Capture the cell that displays the provided text and extract its (X, Y) central coordinate. 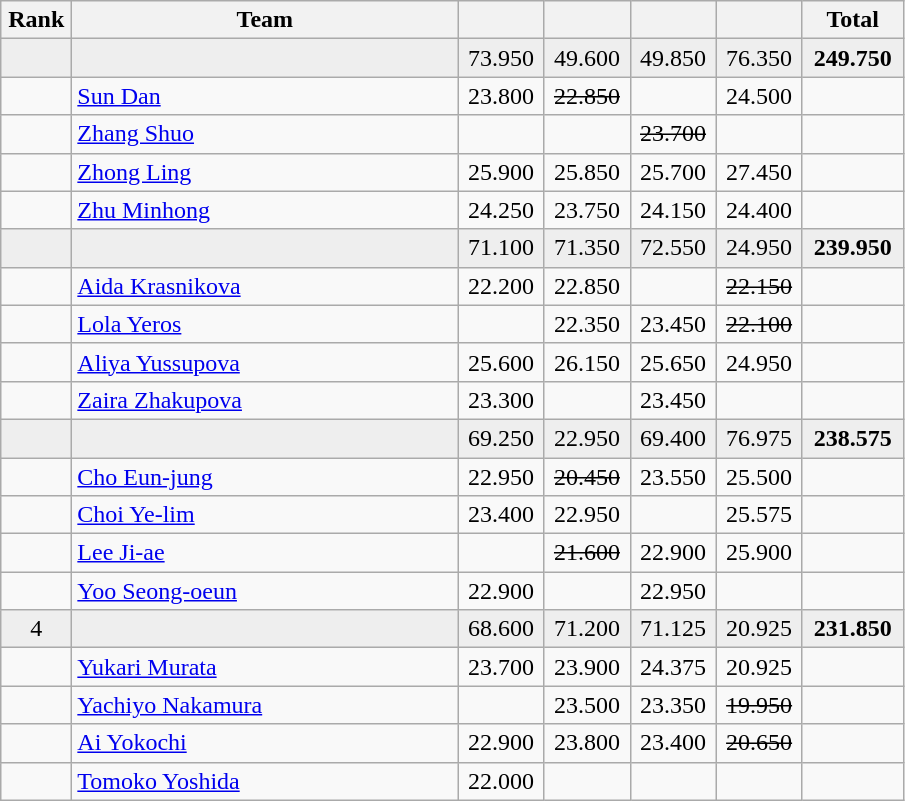
24.250 (501, 210)
Zhang Shuo (265, 134)
49.600 (587, 58)
26.150 (587, 362)
49.850 (673, 58)
Cho Eun-jung (265, 477)
72.550 (673, 248)
Zhu Minhong (265, 210)
238.575 (852, 438)
19.950 (759, 705)
Yoo Seong-oeun (265, 591)
Total (852, 20)
71.100 (501, 248)
22.100 (759, 324)
76.350 (759, 58)
23.300 (501, 400)
Rank (36, 20)
23.500 (587, 705)
Yukari Murata (265, 667)
Tomoko Yoshida (265, 781)
69.250 (501, 438)
239.950 (852, 248)
Zaira Zhakupova (265, 400)
25.700 (673, 172)
Aida Krasnikova (265, 286)
23.750 (587, 210)
25.575 (759, 515)
24.500 (759, 96)
24.375 (673, 667)
25.650 (673, 362)
76.975 (759, 438)
249.750 (852, 58)
24.400 (759, 210)
71.200 (587, 629)
20.650 (759, 743)
71.350 (587, 248)
Yachiyo Nakamura (265, 705)
21.600 (587, 553)
20.450 (587, 477)
25.600 (501, 362)
231.850 (852, 629)
71.125 (673, 629)
22.200 (501, 286)
23.350 (673, 705)
Lola Yeros (265, 324)
Sun Dan (265, 96)
27.450 (759, 172)
22.350 (587, 324)
23.900 (587, 667)
22.150 (759, 286)
Choi Ye-lim (265, 515)
22.000 (501, 781)
Aliya Yussupova (265, 362)
Lee Ji-ae (265, 553)
68.600 (501, 629)
25.850 (587, 172)
25.500 (759, 477)
69.400 (673, 438)
73.950 (501, 58)
4 (36, 629)
Team (265, 20)
Zhong Ling (265, 172)
24.150 (673, 210)
23.550 (673, 477)
Ai Yokochi (265, 743)
